Pinpoint the cell where the given text exists, returning its (X, Y) midpoint coordinate. 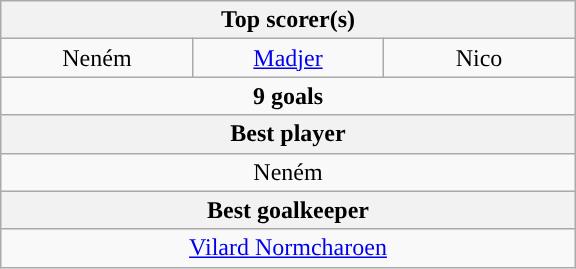
Best goalkeeper (288, 210)
9 goals (288, 96)
Madjer (288, 58)
Top scorer(s) (288, 20)
Vilard Normcharoen (288, 248)
Nico (480, 58)
Best player (288, 134)
